Search for the cell housing the specified text and yield its (X, Y) center coordinate. 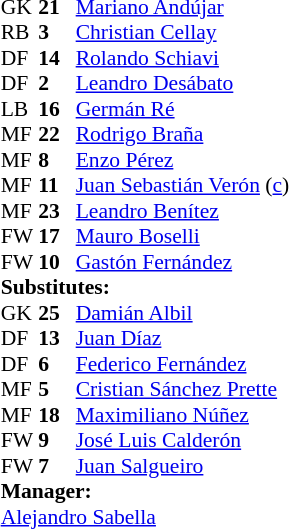
18 (57, 415)
2 (57, 83)
25 (57, 313)
10 (57, 262)
11 (57, 185)
7 (57, 466)
14 (57, 58)
23 (57, 211)
22 (57, 135)
LB (20, 109)
9 (57, 441)
3 (57, 33)
17 (57, 237)
GK (20, 313)
5 (57, 389)
RB (20, 33)
6 (57, 364)
16 (57, 109)
13 (57, 339)
8 (57, 160)
